Return the (x, y) coordinate for the center point of the cell that contains the specified text.  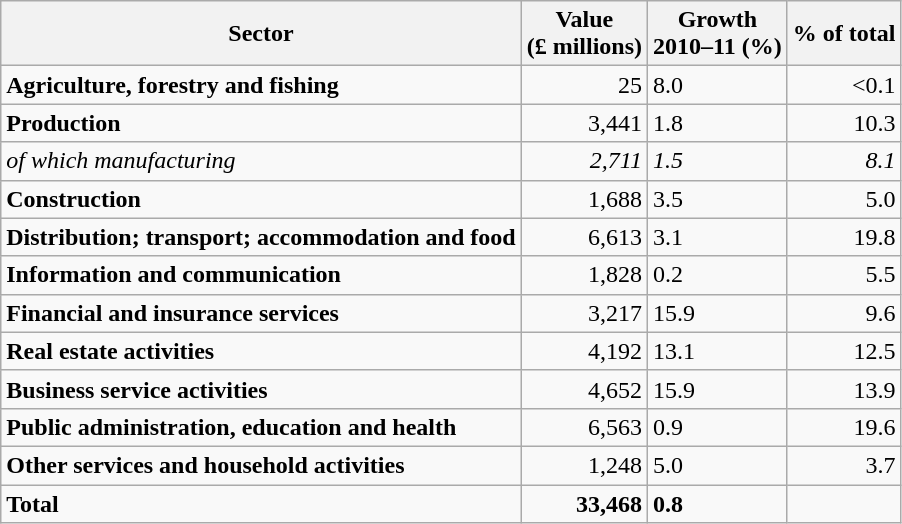
1,828 (584, 275)
3,441 (584, 123)
13.1 (718, 351)
Information and communication (261, 275)
13.9 (844, 389)
Construction (261, 199)
Distribution; transport; accommodation and food (261, 237)
Growth 2010–11 (%) (718, 34)
Financial and insurance services (261, 313)
8.1 (844, 161)
0.9 (718, 427)
<0.1 (844, 85)
Public administration, education and health (261, 427)
3.7 (844, 465)
Other services and household activities (261, 465)
Business service activities (261, 389)
Real estate activities (261, 351)
19.6 (844, 427)
3.1 (718, 237)
4,192 (584, 351)
Total (261, 503)
0.8 (718, 503)
19.8 (844, 237)
3,217 (584, 313)
10.3 (844, 123)
33,468 (584, 503)
1.8 (718, 123)
1.5 (718, 161)
6,613 (584, 237)
12.5 (844, 351)
Value (£ millions) (584, 34)
2,711 (584, 161)
Sector (261, 34)
4,652 (584, 389)
1,248 (584, 465)
of which manufacturing (261, 161)
8.0 (718, 85)
1,688 (584, 199)
3.5 (718, 199)
9.6 (844, 313)
Agriculture, forestry and fishing (261, 85)
% of total (844, 34)
Production (261, 123)
0.2 (718, 275)
6,563 (584, 427)
25 (584, 85)
5.5 (844, 275)
